Provide the (X, Y) coordinate of the cell's center where the given text is located.  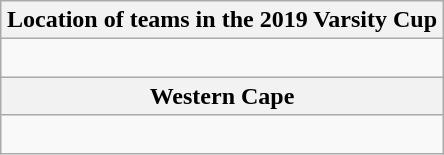
Location of teams in the 2019 Varsity Cup (222, 20)
Western Cape (222, 96)
